Extract the [x, y] coordinate from the center of the cell holding the provided text.  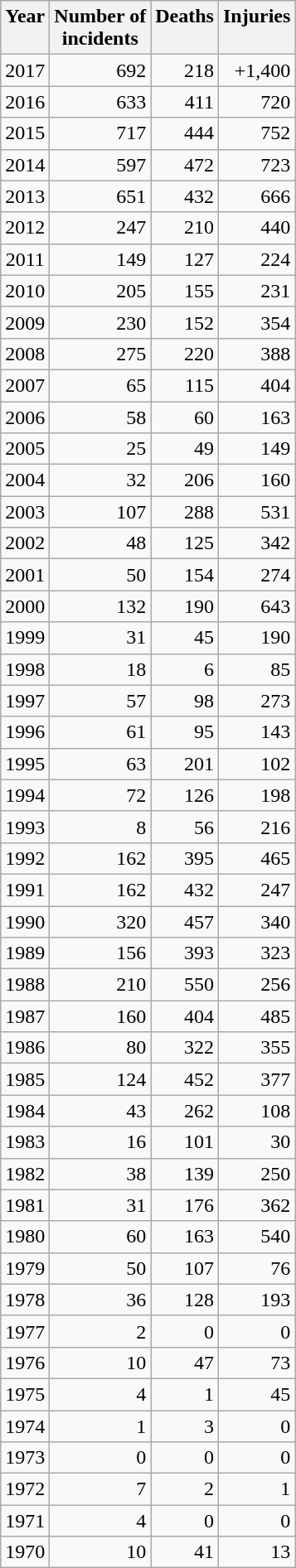
1981 [25, 1205]
63 [100, 764]
275 [100, 354]
2008 [25, 354]
72 [100, 795]
43 [100, 1111]
2011 [25, 259]
176 [185, 1205]
3 [185, 1426]
1971 [25, 1521]
452 [185, 1079]
6 [185, 669]
2013 [25, 196]
128 [185, 1300]
288 [185, 512]
201 [185, 764]
216 [256, 827]
1983 [25, 1142]
323 [256, 953]
101 [185, 1142]
472 [185, 165]
156 [100, 953]
2006 [25, 417]
2016 [25, 102]
Year [25, 28]
7 [100, 1489]
13 [256, 1552]
2015 [25, 133]
224 [256, 259]
465 [256, 858]
73 [256, 1363]
550 [185, 985]
1976 [25, 1363]
218 [185, 70]
1997 [25, 701]
1993 [25, 827]
1985 [25, 1079]
193 [256, 1300]
256 [256, 985]
1999 [25, 638]
388 [256, 354]
2003 [25, 512]
1970 [25, 1552]
440 [256, 228]
2005 [25, 449]
231 [256, 291]
143 [256, 732]
355 [256, 1048]
651 [100, 196]
230 [100, 322]
198 [256, 795]
98 [185, 701]
1975 [25, 1394]
531 [256, 512]
126 [185, 795]
2009 [25, 322]
340 [256, 922]
1995 [25, 764]
1972 [25, 1489]
127 [185, 259]
692 [100, 70]
752 [256, 133]
1996 [25, 732]
1998 [25, 669]
720 [256, 102]
1974 [25, 1426]
206 [185, 480]
47 [185, 1363]
1979 [25, 1268]
1984 [25, 1111]
320 [100, 922]
274 [256, 575]
95 [185, 732]
125 [185, 543]
1977 [25, 1331]
1994 [25, 795]
717 [100, 133]
1973 [25, 1458]
139 [185, 1174]
666 [256, 196]
643 [256, 606]
1989 [25, 953]
Deaths [185, 28]
2014 [25, 165]
30 [256, 1142]
41 [185, 1552]
1980 [25, 1237]
76 [256, 1268]
49 [185, 449]
Number ofincidents [100, 28]
1991 [25, 890]
322 [185, 1048]
16 [100, 1142]
56 [185, 827]
132 [100, 606]
+1,400 [256, 70]
2002 [25, 543]
85 [256, 669]
154 [185, 575]
61 [100, 732]
411 [185, 102]
2004 [25, 480]
65 [100, 385]
155 [185, 291]
633 [100, 102]
152 [185, 322]
1990 [25, 922]
2012 [25, 228]
124 [100, 1079]
Injuries [256, 28]
205 [100, 291]
597 [100, 165]
2001 [25, 575]
2010 [25, 291]
262 [185, 1111]
48 [100, 543]
1987 [25, 1016]
250 [256, 1174]
354 [256, 322]
18 [100, 669]
2007 [25, 385]
393 [185, 953]
25 [100, 449]
395 [185, 858]
57 [100, 701]
102 [256, 764]
342 [256, 543]
2000 [25, 606]
457 [185, 922]
1978 [25, 1300]
220 [185, 354]
1982 [25, 1174]
108 [256, 1111]
485 [256, 1016]
8 [100, 827]
115 [185, 385]
38 [100, 1174]
1988 [25, 985]
540 [256, 1237]
362 [256, 1205]
1992 [25, 858]
1986 [25, 1048]
32 [100, 480]
273 [256, 701]
36 [100, 1300]
2017 [25, 70]
58 [100, 417]
377 [256, 1079]
723 [256, 165]
444 [185, 133]
80 [100, 1048]
